Provide the (x, y) coordinate of the cell's center where the given text is located.  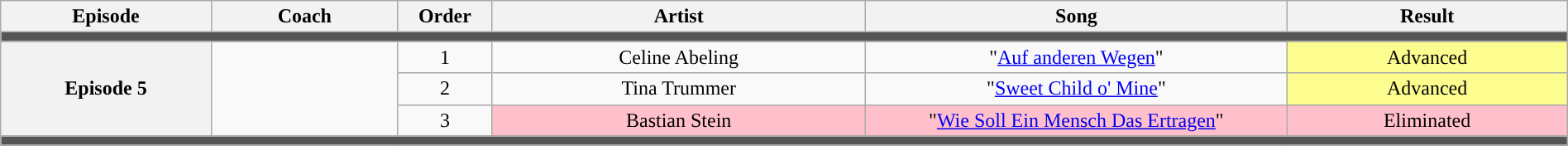
3 (445, 120)
Tina Trummer (678, 89)
2 (445, 89)
Result (1427, 17)
"Sweet Child o' Mine" (1077, 89)
"Wie Soll Ein Mensch Das Ertragen" (1077, 120)
Artist (678, 17)
Episode (106, 17)
Bastian Stein (678, 120)
Coach (304, 17)
Episode 5 (106, 89)
Order (445, 17)
Eliminated (1427, 120)
Celine Abeling (678, 57)
Song (1077, 17)
"Auf anderen Wegen" (1077, 57)
1 (445, 57)
